Find where the given text appears and provide that cell's center as [X, Y] coordinate. 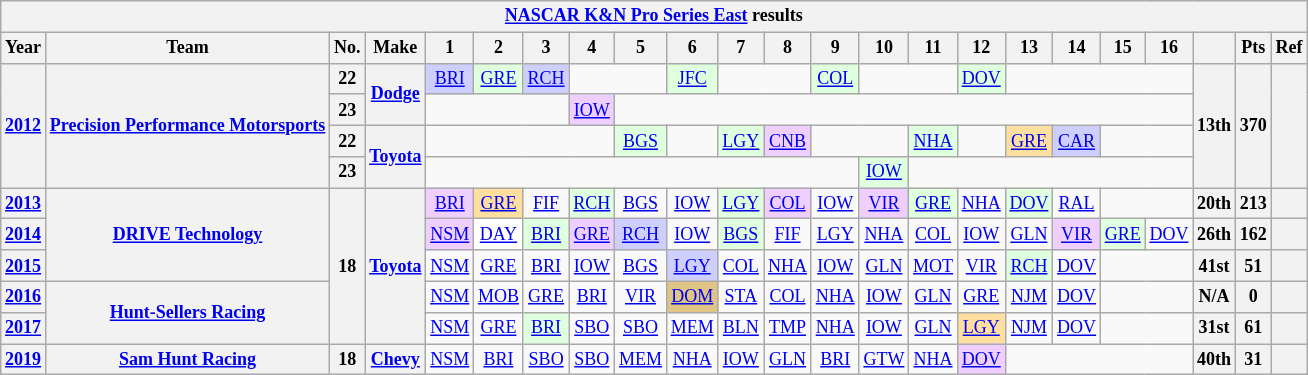
4 [592, 48]
Dodge [396, 94]
61 [1253, 328]
14 [1077, 48]
12 [981, 48]
31st [1214, 328]
Precision Performance Motorsports [187, 126]
2013 [24, 204]
13 [1029, 48]
0 [1253, 296]
51 [1253, 266]
16 [1169, 48]
9 [835, 48]
11 [934, 48]
Make [396, 48]
CNB [788, 140]
DOM [692, 296]
5 [641, 48]
3 [546, 48]
Ref [1289, 48]
MOB [499, 296]
370 [1253, 126]
Year [24, 48]
Sam Hunt Racing [187, 360]
26th [1214, 234]
JFC [692, 78]
162 [1253, 234]
Hunt-Sellers Racing [187, 312]
41st [1214, 266]
MOT [934, 266]
2 [499, 48]
31 [1253, 360]
Pts [1253, 48]
8 [788, 48]
15 [1122, 48]
7 [741, 48]
2015 [24, 266]
CAR [1077, 140]
13th [1214, 126]
STA [741, 296]
RAL [1077, 204]
GTW [884, 360]
Team [187, 48]
2014 [24, 234]
TMP [788, 328]
BLN [741, 328]
6 [692, 48]
20th [1214, 204]
1 [450, 48]
NASCAR K&N Pro Series East results [654, 16]
2019 [24, 360]
N/A [1214, 296]
2016 [24, 296]
No. [348, 48]
2017 [24, 328]
40th [1214, 360]
2012 [24, 126]
DRIVE Technology [187, 235]
10 [884, 48]
213 [1253, 204]
Chevy [396, 360]
DAY [499, 234]
